Search for the cell housing the specified text and yield its [x, y] center coordinate. 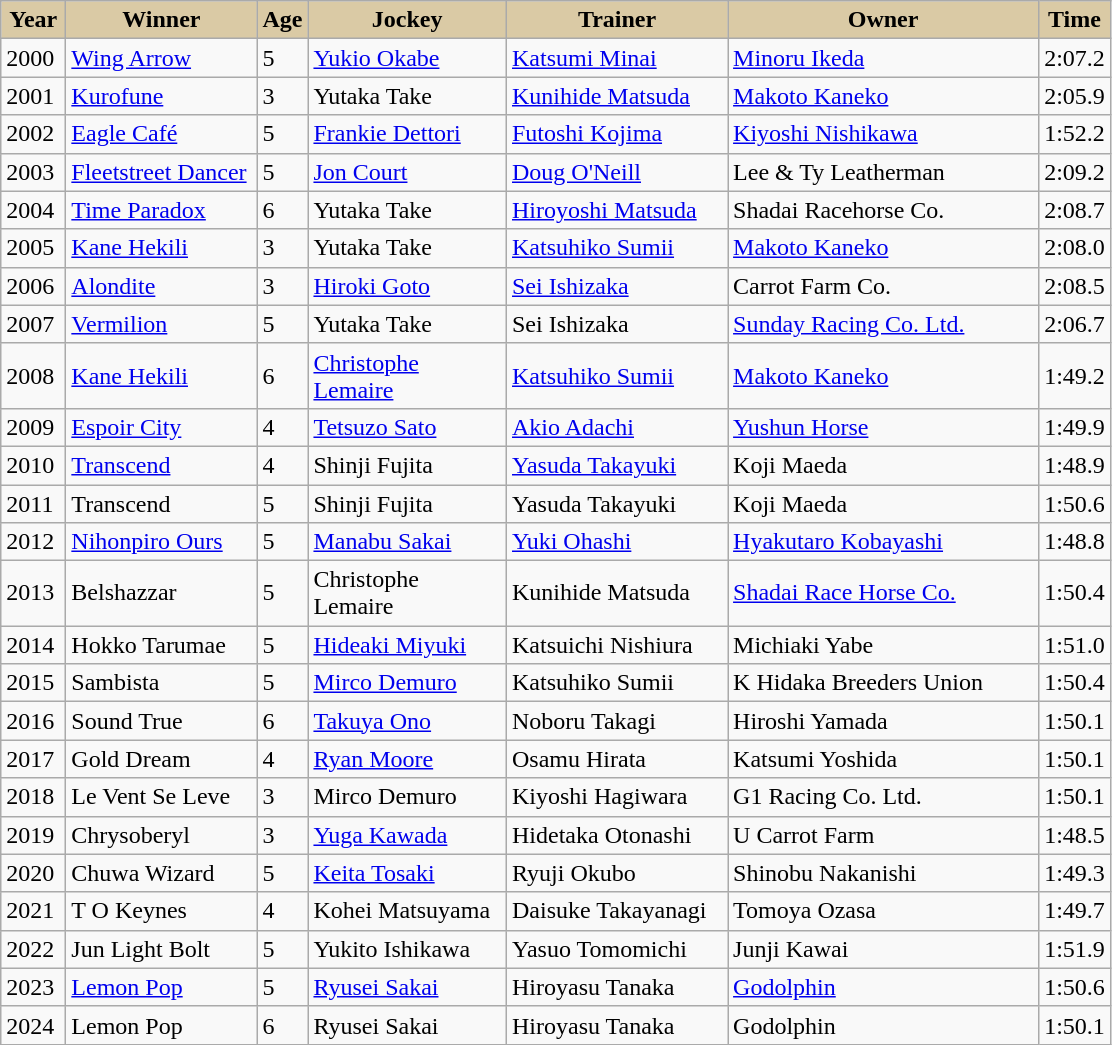
Osamu Hirata [616, 759]
T O Keynes [162, 911]
Kiyoshi Hagiwara [616, 797]
Belshazzar [162, 594]
Noboru Takagi [616, 721]
2008 [34, 376]
2014 [34, 645]
2:05.9 [1075, 96]
Lee & Ty Leatherman [884, 172]
1:49.9 [1075, 427]
2018 [34, 797]
Time Paradox [162, 210]
Tomoya Ozasa [884, 911]
Ryan Moore [408, 759]
Sound True [162, 721]
1:49.7 [1075, 911]
Jun Light Bolt [162, 949]
Chrysoberyl [162, 835]
Yukito Ishikawa [408, 949]
1:49.2 [1075, 376]
2011 [34, 503]
Espoir City [162, 427]
Age [282, 20]
Trainer [616, 20]
Junji Kawai [884, 949]
Alondite [162, 286]
Hokko Tarumae [162, 645]
2001 [34, 96]
Owner [884, 20]
Hideaki Miyuki [408, 645]
Jon Court [408, 172]
2003 [34, 172]
2017 [34, 759]
Kiyoshi Nishikawa [884, 134]
Carrot Farm Co. [884, 286]
Fleetstreet Dancer [162, 172]
Gold Dream [162, 759]
Doug O'Neill [616, 172]
2015 [34, 683]
Keita Tosaki [408, 873]
1:52.2 [1075, 134]
Katsumi Minai [616, 58]
Manabu Sakai [408, 542]
Sunday Racing Co. Ltd. [884, 324]
Futoshi Kojima [616, 134]
U Carrot Farm [884, 835]
K Hidaka Breeders Union [884, 683]
Shinobu Nakanishi [884, 873]
Yasuo Tomomichi [616, 949]
Hiroyoshi Matsuda [616, 210]
Tetsuzo Sato [408, 427]
Hiroki Goto [408, 286]
1:49.3 [1075, 873]
Vermilion [162, 324]
2002 [34, 134]
Shadai Race Horse Co. [884, 594]
Minoru Ikeda [884, 58]
Akio Adachi [616, 427]
Yuki Ohashi [616, 542]
1:48.9 [1075, 465]
2007 [34, 324]
Katsuichi Nishiura [616, 645]
2:09.2 [1075, 172]
1:48.5 [1075, 835]
2013 [34, 594]
G1 Racing Co. Ltd. [884, 797]
2000 [34, 58]
Yuga Kawada [408, 835]
2019 [34, 835]
2:08.5 [1075, 286]
2023 [34, 987]
Shadai Racehorse Co. [884, 210]
Yukio Okabe [408, 58]
Year [34, 20]
Katsumi Yoshida [884, 759]
Kohei Matsuyama [408, 911]
2:07.2 [1075, 58]
Ryuji Okubo [616, 873]
2022 [34, 949]
Jockey [408, 20]
Daisuke Takayanagi [616, 911]
2021 [34, 911]
2016 [34, 721]
2005 [34, 248]
2012 [34, 542]
Frankie Dettori [408, 134]
2024 [34, 1025]
2:08.0 [1075, 248]
2006 [34, 286]
Hidetaka Otonashi [616, 835]
2010 [34, 465]
2004 [34, 210]
Eagle Café [162, 134]
2020 [34, 873]
2:08.7 [1075, 210]
1:51.9 [1075, 949]
Hyakutaro Kobayashi [884, 542]
Le Vent Se Leve [162, 797]
Hiroshi Yamada [884, 721]
Time [1075, 20]
Chuwa Wizard [162, 873]
2:06.7 [1075, 324]
Takuya Ono [408, 721]
Nihonpiro Ours [162, 542]
1:51.0 [1075, 645]
2009 [34, 427]
Winner [162, 20]
Sambista [162, 683]
Yushun Horse [884, 427]
Michiaki Yabe [884, 645]
Wing Arrow [162, 58]
Kurofune [162, 96]
1:48.8 [1075, 542]
